From the cell containing the given text, extract its center point as (X, Y) coordinate. 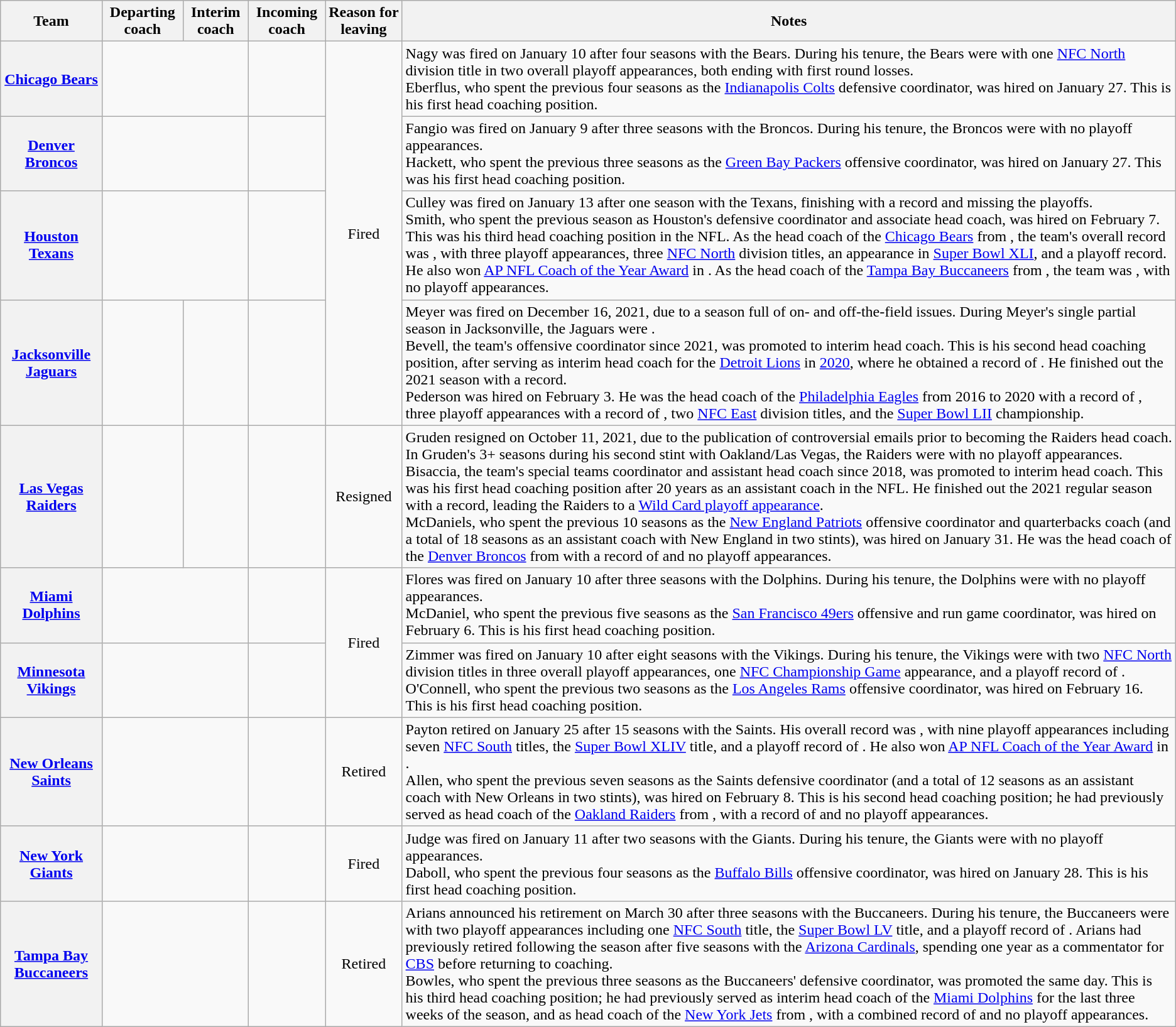
Resigned (364, 496)
Las Vegas Raiders (52, 496)
Team (52, 21)
New Orleans Saints (52, 771)
Miami Dolphins (52, 606)
Departing coach (142, 21)
Jacksonville Jaguars (52, 362)
Houston Texans (52, 245)
Denver Broncos (52, 153)
Chicago Bears (52, 79)
Notes (789, 21)
New York Giants (52, 863)
Incoming coach (286, 21)
Tampa Bay Buccaneers (52, 964)
Reason for leaving (364, 21)
Interim coach (215, 21)
Minnesota Vikings (52, 680)
